Provide the (X, Y) coordinate of the cell's center where the given text is located.  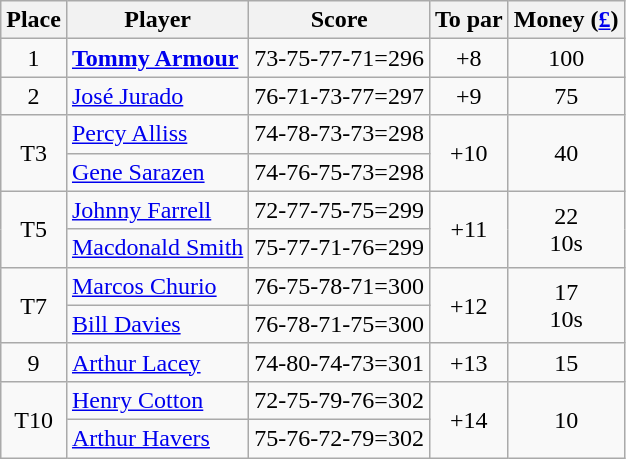
Bill Davies (157, 324)
+14 (468, 419)
74-78-73-73=298 (340, 134)
2 (34, 96)
Money (£) (566, 20)
72-75-79-76=302 (340, 400)
José Jurado (157, 96)
+11 (468, 229)
73-75-77-71=296 (340, 58)
75 (566, 96)
75-76-72-79=302 (340, 438)
74-76-75-73=298 (340, 172)
T5 (34, 229)
100 (566, 58)
76-75-78-71=300 (340, 286)
T3 (34, 153)
Tommy Armour (157, 58)
72-77-75-75=299 (340, 210)
9 (34, 362)
T7 (34, 305)
1 (34, 58)
+12 (468, 305)
Score (340, 20)
+10 (468, 153)
1710s (566, 305)
Marcos Churio (157, 286)
Percy Alliss (157, 134)
Place (34, 20)
74-80-74-73=301 (340, 362)
15 (566, 362)
+13 (468, 362)
Macdonald Smith (157, 248)
Johnny Farrell (157, 210)
40 (566, 153)
Gene Sarazen (157, 172)
75-77-71-76=299 (340, 248)
T10 (34, 419)
+9 (468, 96)
10 (566, 419)
Arthur Lacey (157, 362)
76-78-71-75=300 (340, 324)
Player (157, 20)
Arthur Havers (157, 438)
2210s (566, 229)
Henry Cotton (157, 400)
To par (468, 20)
+8 (468, 58)
76-71-73-77=297 (340, 96)
